Determine the (x, y) coordinate at the center of the cell enclosing the given text.  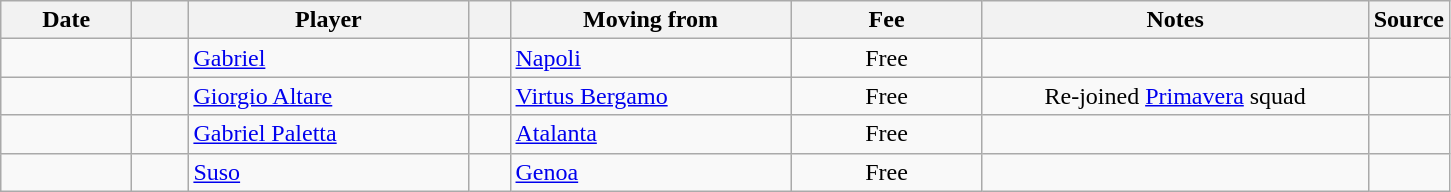
Player (328, 20)
Moving from (650, 20)
Atalanta (650, 134)
Napoli (650, 58)
Re-joined Primavera squad (1175, 96)
Virtus Bergamo (650, 96)
Gabriel (328, 58)
Notes (1175, 20)
Source (1408, 20)
Giorgio Altare (328, 96)
Date (66, 20)
Gabriel Paletta (328, 134)
Fee (886, 20)
Genoa (650, 172)
Suso (328, 172)
